Determine the [X, Y] coordinate at the center of the cell enclosing the given text.  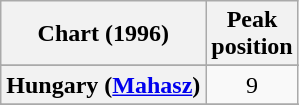
9 [252, 85]
Hungary (Mahasz) [104, 85]
Peakposition [252, 34]
Chart (1996) [104, 34]
